Find where the given text appears and provide that cell's center as [x, y] coordinate. 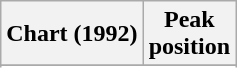
Chart (1992) [72, 34]
Peakposition [189, 34]
